From the cell containing the given text, extract its center point as (x, y) coordinate. 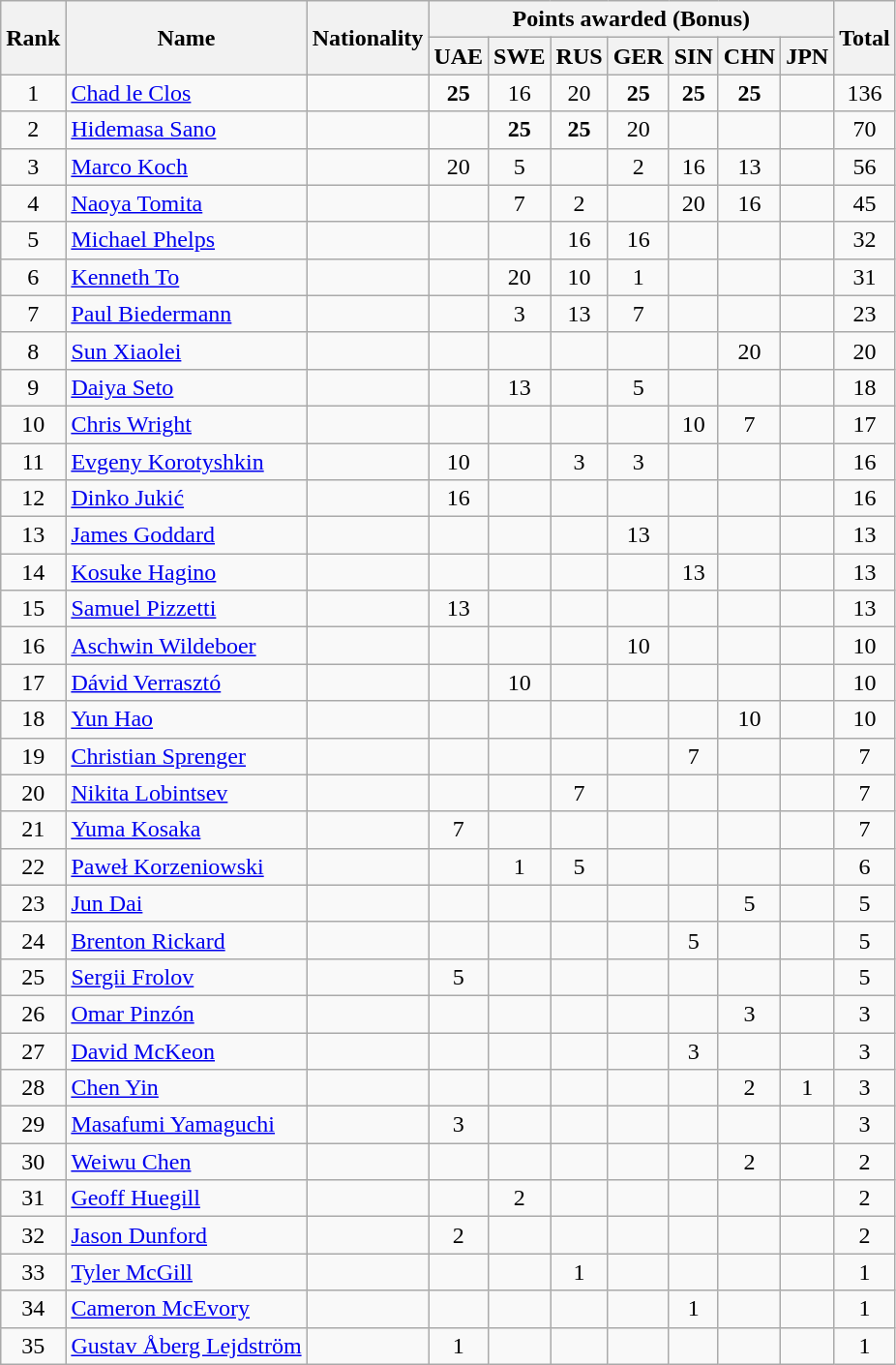
Chad le Clos (186, 93)
45 (865, 203)
Geoff Huegill (186, 1198)
JPN (807, 56)
Yuma Kosaka (186, 830)
Christian Sprenger (186, 756)
14 (33, 572)
Total (865, 38)
4 (33, 203)
Jun Dai (186, 903)
CHN (749, 56)
136 (865, 93)
27 (33, 1050)
19 (33, 756)
Daiya Seto (186, 387)
29 (33, 1125)
8 (33, 350)
Nationality (368, 38)
SWE (520, 56)
24 (33, 940)
Marco Koch (186, 167)
Weiwu Chen (186, 1162)
34 (33, 1309)
56 (865, 167)
28 (33, 1088)
Masafumi Yamaguchi (186, 1125)
Paweł Korzeniowski (186, 866)
Chen Yin (186, 1088)
Kosuke Hagino (186, 572)
22 (33, 866)
26 (33, 1014)
Gustav Åberg Lejdström (186, 1346)
Jason Dunford (186, 1235)
35 (33, 1346)
Naoya Tomita (186, 203)
15 (33, 609)
David McKeon (186, 1050)
Samuel Pizzetti (186, 609)
James Goddard (186, 535)
Kenneth To (186, 277)
33 (33, 1272)
Yun Hao (186, 719)
SIN (693, 56)
Cameron McEvory (186, 1309)
11 (33, 462)
Chris Wright (186, 424)
70 (865, 130)
Paul Biedermann (186, 314)
Name (186, 38)
Aschwin Wildeboer (186, 646)
Rank (33, 38)
Sergii Frolov (186, 977)
30 (33, 1162)
Nikita Lobintsev (186, 793)
Michael Phelps (186, 240)
Omar Pinzón (186, 1014)
12 (33, 499)
Sun Xiaolei (186, 350)
Evgeny Korotyshkin (186, 462)
Dinko Jukić (186, 499)
Tyler McGill (186, 1272)
21 (33, 830)
Dávid Verrasztó (186, 682)
Hidemasa Sano (186, 130)
Points awarded (Bonus) (631, 19)
RUS (579, 56)
9 (33, 387)
Brenton Rickard (186, 940)
GER (639, 56)
UAE (459, 56)
